Search for the cell housing the specified text and yield its (X, Y) center coordinate. 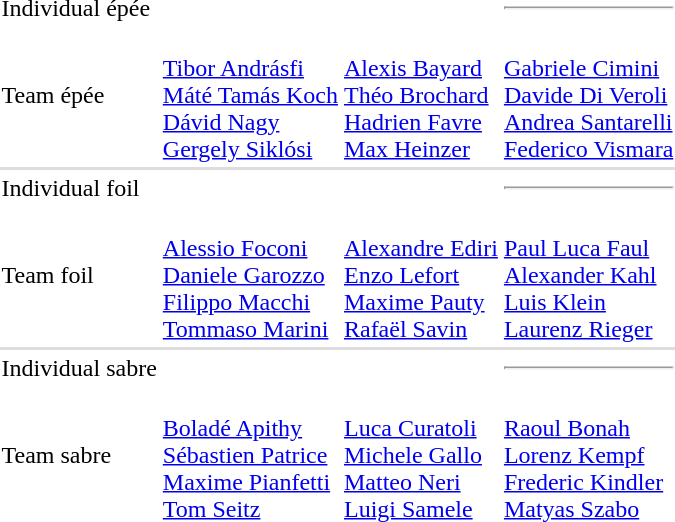
Team épée (79, 95)
Paul Luca FaulAlexander KahlLuis KleinLaurenz Rieger (588, 275)
Alessio FoconiDaniele GarozzoFilippo MacchiTommaso Marini (250, 275)
Alexis BayardThéo BrochardHadrien FavreMax Heinzer (420, 95)
Tibor AndrásfiMáté Tamás KochDávid NagyGergely Siklósi (250, 95)
Individual foil (79, 188)
Team foil (79, 275)
Individual sabre (79, 368)
Alexandre EdiriEnzo LefortMaxime PautyRafaël Savin (420, 275)
Gabriele CiminiDavide Di VeroliAndrea SantarelliFederico Vismara (588, 95)
